For the text-containing cell, return its midpoint in (x, y) coordinate format. 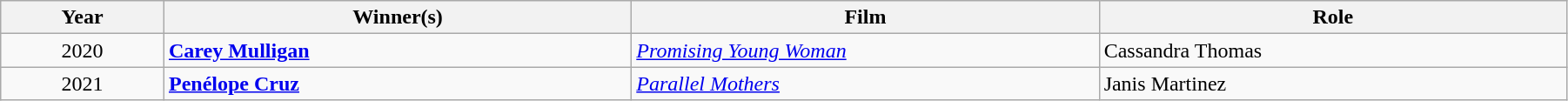
Janis Martinez (1333, 84)
Penélope Cruz (397, 84)
Parallel Mothers (865, 84)
Cassandra Thomas (1333, 50)
Year (83, 17)
2021 (83, 84)
2020 (83, 50)
Film (865, 17)
Promising Young Woman (865, 50)
Carey Mulligan (397, 50)
Role (1333, 17)
Winner(s) (397, 17)
